Scan for the cell matching the given text and deliver its [x, y] coordinate at center. 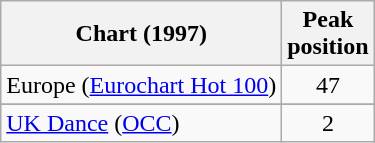
UK Dance (OCC) [142, 123]
Peakposition [328, 34]
Europe (Eurochart Hot 100) [142, 85]
2 [328, 123]
Chart (1997) [142, 34]
47 [328, 85]
